Determine the [x, y] coordinate at the center of the cell enclosing the given text.  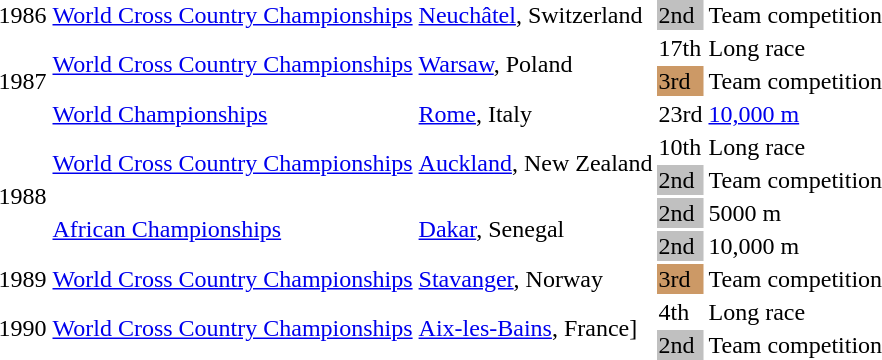
17th [680, 48]
Warsaw, Poland [536, 64]
Aix-les-Bains, France] [536, 328]
10th [680, 147]
World Championships [232, 114]
Auckland, New Zealand [536, 164]
23rd [680, 114]
4th [680, 312]
Rome, Italy [536, 114]
Stavanger, Norway [536, 279]
African Championships [232, 230]
Dakar, Senegal [536, 230]
Neuchâtel, Switzerland [536, 15]
